Search for the cell housing the specified text and yield its (X, Y) center coordinate. 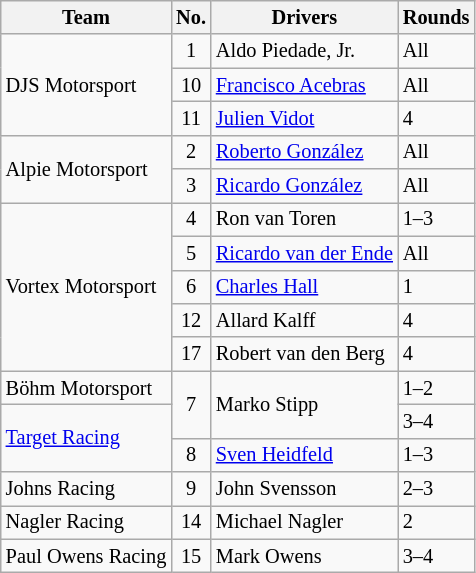
Vortex Motorsport (86, 286)
14 (191, 522)
DJS Motorsport (86, 84)
Roberto González (304, 152)
Francisco Acebras (304, 85)
Mark Owens (304, 556)
6 (191, 287)
Michael Nagler (304, 522)
15 (191, 556)
7 (191, 404)
Drivers (304, 17)
Böhm Motorsport (86, 388)
Julien Vidot (304, 118)
10 (191, 85)
2–3 (436, 489)
Allard Kalff (304, 320)
No. (191, 17)
Ricardo van der Ende (304, 253)
Paul Owens Racing (86, 556)
Alpie Motorsport (86, 168)
Ron van Toren (304, 219)
Robert van den Berg (304, 354)
12 (191, 320)
8 (191, 455)
Team (86, 17)
Marko Stipp (304, 404)
1–2 (436, 388)
Rounds (436, 17)
Johns Racing (86, 489)
Target Racing (86, 438)
Ricardo González (304, 186)
John Svensson (304, 489)
Charles Hall (304, 287)
17 (191, 354)
Nagler Racing (86, 522)
5 (191, 253)
Sven Heidfeld (304, 455)
Aldo Piedade, Jr. (304, 51)
3 (191, 186)
11 (191, 118)
9 (191, 489)
